Pinpoint the cell where the given text exists, returning its [X, Y] midpoint coordinate. 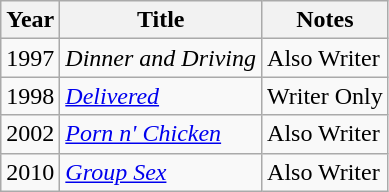
2010 [30, 172]
Notes [326, 20]
Title [161, 20]
1998 [30, 96]
Dinner and Driving [161, 58]
Porn n' Chicken [161, 134]
1997 [30, 58]
Year [30, 20]
Writer Only [326, 96]
Delivered [161, 96]
Group Sex [161, 172]
2002 [30, 134]
